Search for the cell housing the specified text and yield its (x, y) center coordinate. 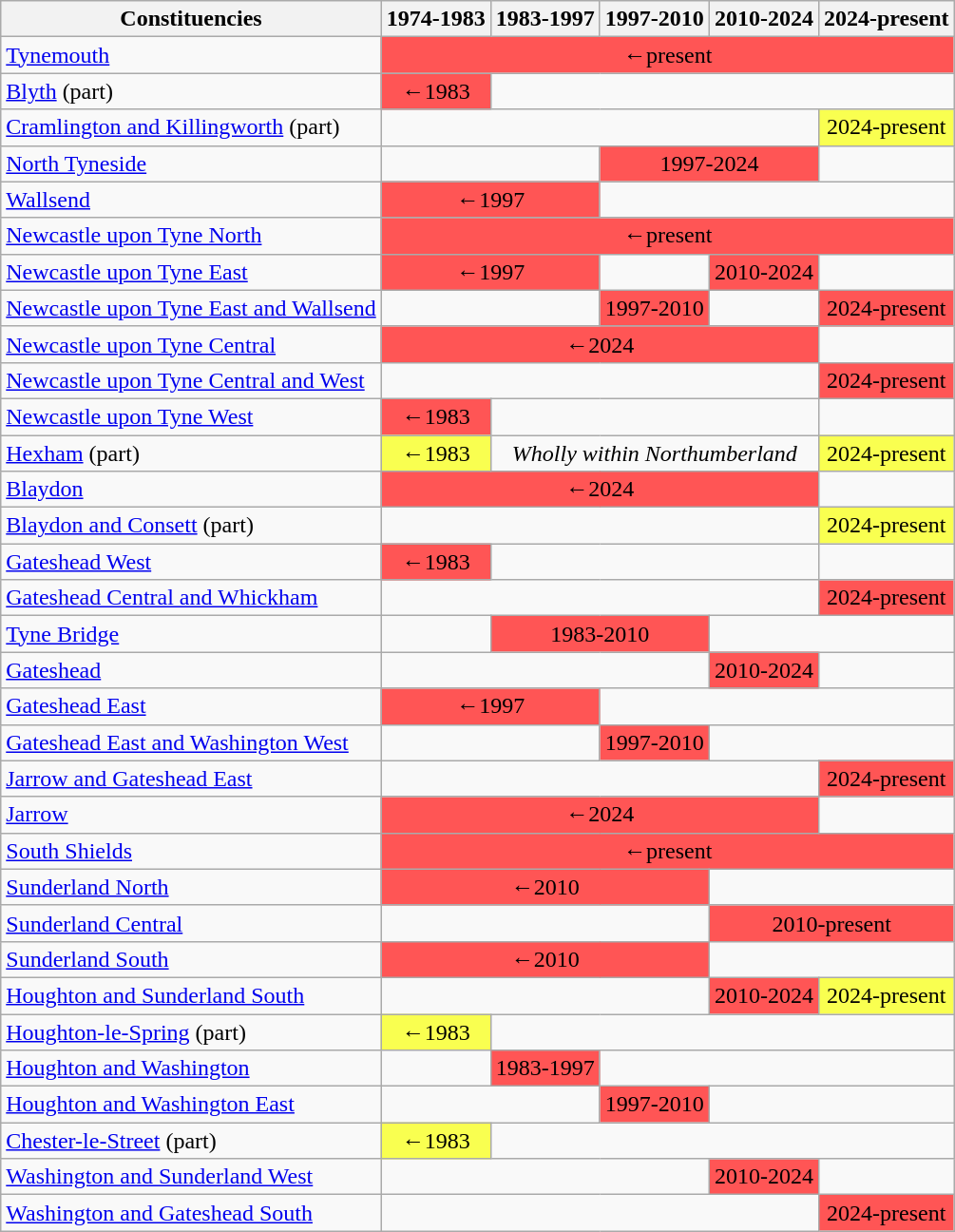
Jarrow and Gateshead East (191, 779)
1974-1983 (435, 19)
Gateshead Central and Whickham (191, 598)
Washington and Gateshead South (191, 1213)
Tynemouth (191, 55)
1983-2010 (600, 634)
Houghton and Sunderland South (191, 995)
Gateshead East (191, 706)
Blyth (part) (191, 91)
Wallsend (191, 200)
Constituencies (191, 19)
Blaydon (191, 490)
South Shields (191, 851)
Newcastle upon Tyne North (191, 236)
Tyne Bridge (191, 634)
Jarrow (191, 815)
Newcastle upon Tyne West (191, 416)
Blaydon and Consett (part) (191, 526)
Houghton and Washington East (191, 1105)
Houghton and Washington (191, 1068)
Newcastle upon Tyne Central and West (191, 380)
Gateshead West (191, 562)
Hexham (part) (191, 453)
Sunderland Central (191, 923)
1997-2024 (709, 164)
Newcastle upon Tyne East (191, 272)
Washington and Sunderland West (191, 1177)
Wholly within Northumberland (654, 453)
Houghton-le-Spring (part) (191, 1031)
Newcastle upon Tyne Central (191, 344)
Gateshead East and Washington West (191, 742)
2010-present (831, 923)
Sunderland South (191, 959)
Newcastle upon Tyne East and Wallsend (191, 308)
Chester-le-Street (part) (191, 1141)
North Tyneside (191, 164)
Sunderland North (191, 887)
Gateshead (191, 670)
Cramlington and Killingworth (part) (191, 127)
